Return (X, Y) of the center of cell containing provided text 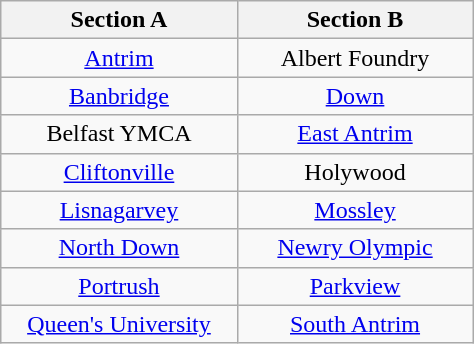
North Down (119, 248)
Queen's University (119, 324)
Down (355, 96)
East Antrim (355, 134)
Mossley (355, 210)
Section A (119, 20)
Lisnagarvey (119, 210)
Antrim (119, 58)
Parkview (355, 286)
Albert Foundry (355, 58)
Section B (355, 20)
South Antrim (355, 324)
Portrush (119, 286)
Newry Olympic (355, 248)
Holywood (355, 172)
Banbridge (119, 96)
Cliftonville (119, 172)
Belfast YMCA (119, 134)
